Locate the cell with the specified text and output its [X, Y] center coordinate. 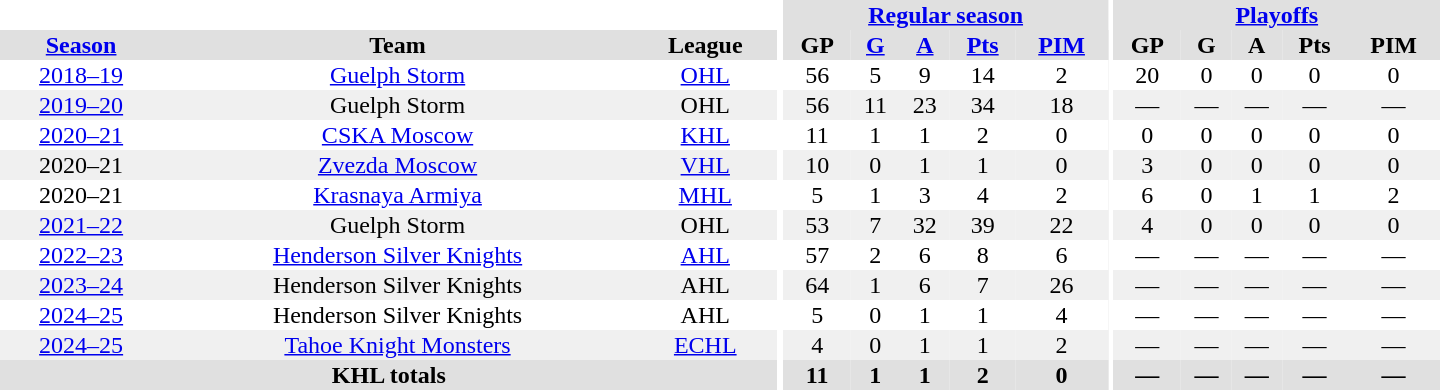
2018–19 [81, 75]
64 [817, 285]
14 [982, 75]
Team [398, 45]
Season [81, 45]
Playoffs [1276, 15]
ECHL [706, 345]
18 [1062, 105]
KHL totals [389, 375]
22 [1062, 225]
Tahoe Knight Monsters [398, 345]
20 [1147, 75]
Krasnaya Armiya [398, 195]
2023–24 [81, 285]
MHL [706, 195]
2021–22 [81, 225]
2019–20 [81, 105]
32 [925, 225]
39 [982, 225]
League [706, 45]
8 [982, 255]
57 [817, 255]
53 [817, 225]
KHL [706, 135]
Regular season [946, 15]
Zvezda Moscow [398, 165]
CSKA Moscow [398, 135]
26 [1062, 285]
34 [982, 105]
9 [925, 75]
VHL [706, 165]
10 [817, 165]
2022–23 [81, 255]
23 [925, 105]
